Provide the [X, Y] coordinate of the cell's center where the given text is located.  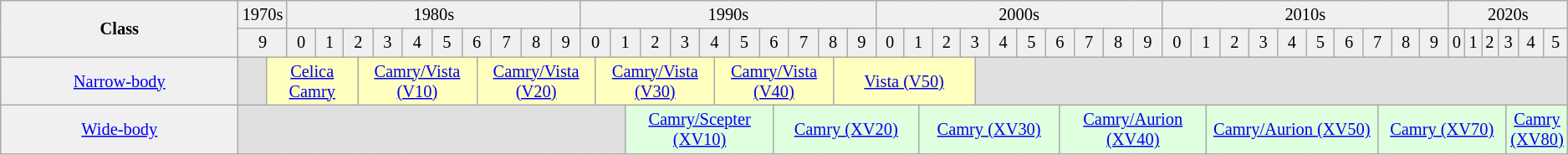
Camry (XV70) [1442, 129]
Camry/Scepter (XV10) [700, 129]
Camry/Vista (V40) [774, 81]
1970s [263, 14]
1990s [728, 14]
2020s [1509, 14]
Camry/Aurion (XV50) [1291, 129]
2000s [1019, 14]
Vista (V50) [905, 81]
Camry/Vista (V30) [655, 81]
Camry/Aurion (XV40) [1132, 129]
Class [120, 28]
Camry (XV20) [846, 129]
2010s [1305, 14]
Narrow-body [120, 81]
Camry (XV30) [988, 129]
Celica Camry [313, 81]
1980s [433, 14]
Camry/Vista (V20) [536, 81]
Camry/Vista (V10) [417, 81]
Wide-body [120, 129]
Camry (XV80) [1537, 129]
